Output the [X, Y] coordinate of the center of the cell containing the given text.  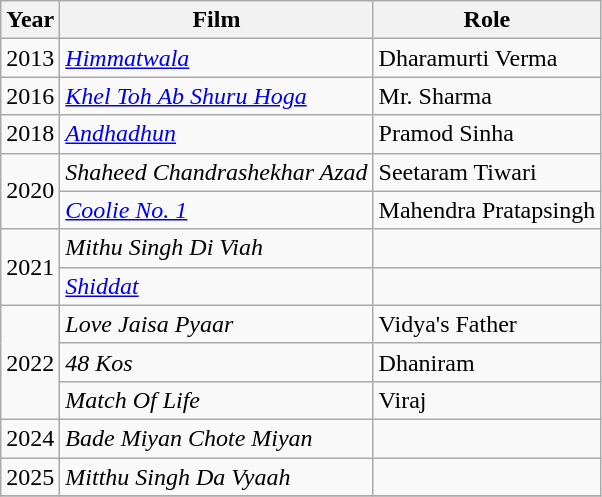
Coolie No. 1 [216, 210]
2016 [30, 96]
Film [216, 20]
Mahendra Pratapsingh [487, 210]
Match Of Life [216, 400]
2018 [30, 134]
Mithu Singh Di Viah [216, 248]
2021 [30, 267]
2013 [30, 58]
Dhaniram [487, 362]
Mr. Sharma [487, 96]
Pramod Sinha [487, 134]
Khel Toh Ab Shuru Hoga [216, 96]
Vidya's Father [487, 324]
Bade Miyan Chote Miyan [216, 438]
Shaheed Chandrashekhar Azad [216, 172]
2024 [30, 438]
Year [30, 20]
Shiddat [216, 286]
Dharamurti Verma [487, 58]
Mitthu Singh Da Vyaah [216, 477]
48 Kos [216, 362]
Andhadhun [216, 134]
Role [487, 20]
Seetaram Tiwari [487, 172]
Himmatwala [216, 58]
2022 [30, 362]
2020 [30, 191]
2025 [30, 477]
Love Jaisa Pyaar [216, 324]
Viraj [487, 400]
